Return (X, Y) of the center of cell containing provided text 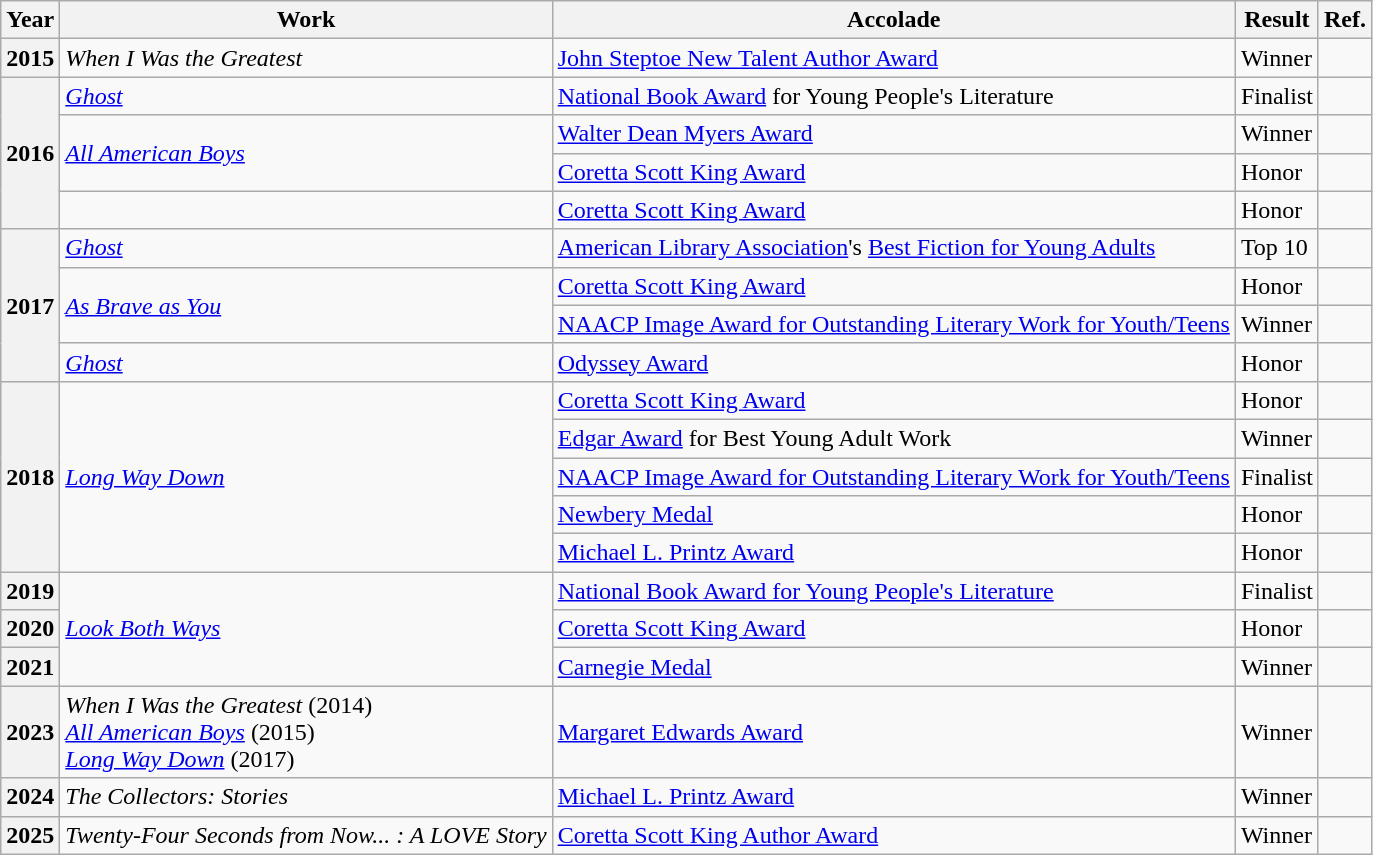
Carnegie Medal (894, 667)
Newbery Medal (894, 515)
Walter Dean Myers Award (894, 134)
Long Way Down (306, 476)
Edgar Award for Best Young Adult Work (894, 438)
Result (1276, 20)
John Steptoe New Talent Author Award (894, 58)
2015 (30, 58)
Year (30, 20)
As Brave as You (306, 305)
Accolade (894, 20)
Coretta Scott King Author Award (894, 835)
Ref. (1344, 20)
Margaret Edwards Award (894, 732)
Odyssey Award (894, 362)
2018 (30, 476)
The Collectors: Stories (306, 797)
2021 (30, 667)
2019 (30, 591)
When I Was the Greatest (306, 58)
2016 (30, 153)
2020 (30, 629)
2023 (30, 732)
Top 10 (1276, 248)
2025 (30, 835)
Look Both Ways (306, 629)
2017 (30, 305)
All American Boys (306, 153)
Work (306, 20)
When I Was the Greatest (2014)All American Boys (2015)Long Way Down (2017) (306, 732)
2024 (30, 797)
American Library Association's Best Fiction for Young Adults (894, 248)
Twenty-Four Seconds from Now... : A LOVE Story (306, 835)
